Extract the [x, y] coordinate from the center of the cell holding the provided text.  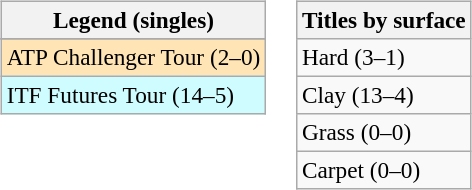
Hard (3–1) [384, 57]
Carpet (0–0) [384, 171]
Grass (0–0) [384, 133]
ATP Challenger Tour (2–0) [133, 57]
Legend (singles) [133, 20]
ITF Futures Tour (14–5) [133, 95]
Titles by surface [384, 20]
Clay (13–4) [384, 95]
